Pinpoint the cell where the given text exists, returning its [x, y] midpoint coordinate. 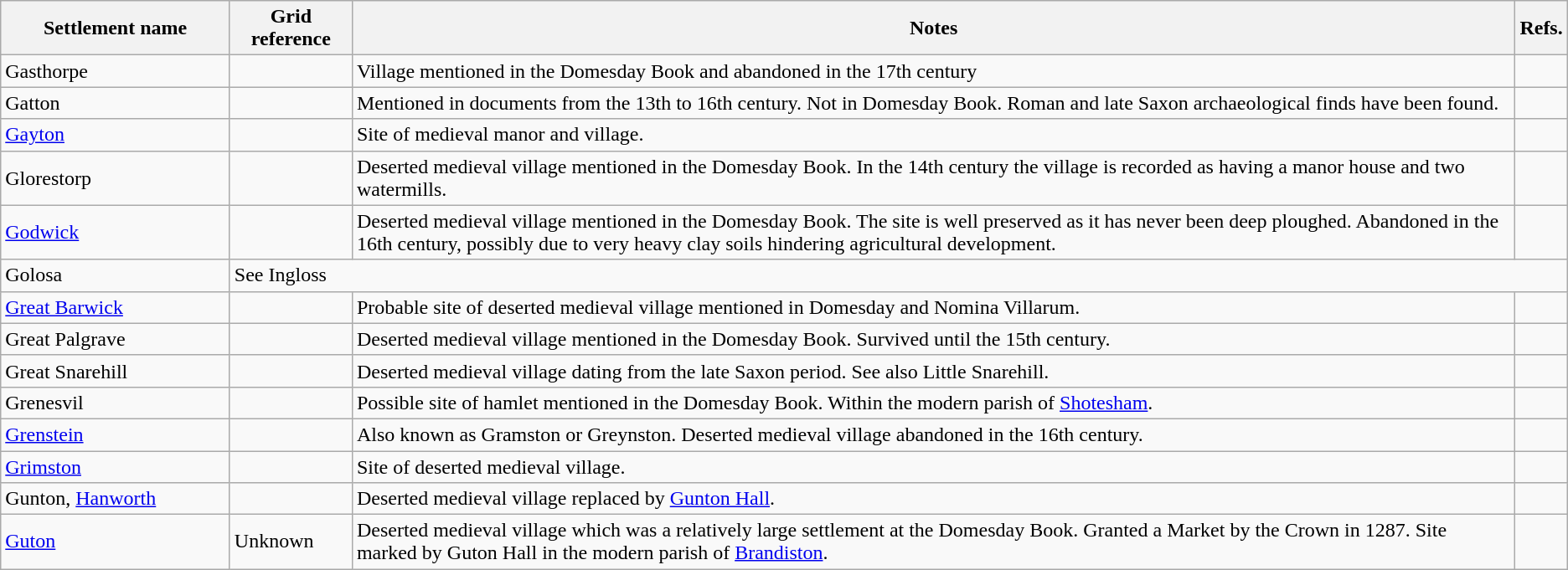
Village mentioned in the Domesday Book and abandoned in the 17th century [933, 71]
Grid reference [291, 28]
Grenstein [116, 434]
Refs. [1541, 28]
Deserted medieval village mentioned in the Domesday Book. In the 14th century the village is recorded as having a manor house and two watermills. [933, 177]
Gasthorpe [116, 71]
Possible site of hamlet mentioned in the Domesday Book. Within the modern parish of Shotesham. [933, 403]
Great Palgrave [116, 339]
Guton [116, 542]
Notes [933, 28]
Mentioned in documents from the 13th to 16th century. Not in Domesday Book. Roman and late Saxon archaeological finds have been found. [933, 103]
See Ingloss [898, 275]
Settlement name [116, 28]
Deserted medieval village replaced by Gunton Hall. [933, 499]
Gunton, Hanworth [116, 499]
Gatton [116, 103]
Deserted medieval village mentioned in the Domesday Book. Survived until the 15th century. [933, 339]
Site of medieval manor and village. [933, 135]
Great Snarehill [116, 371]
Godwick [116, 233]
Great Barwick [116, 307]
Deserted medieval village dating from the late Saxon period. See also Little Snarehill. [933, 371]
Grimston [116, 466]
Gayton [116, 135]
Also known as Gramston or Greynston. Deserted medieval village abandoned in the 16th century. [933, 434]
Grenesvil [116, 403]
Site of deserted medieval village. [933, 466]
Golosa [116, 275]
Unknown [291, 542]
Glorestorp [116, 177]
Probable site of deserted medieval village mentioned in Domesday and Nomina Villarum. [933, 307]
